Pinpoint the cell where the given text exists, returning its [x, y] midpoint coordinate. 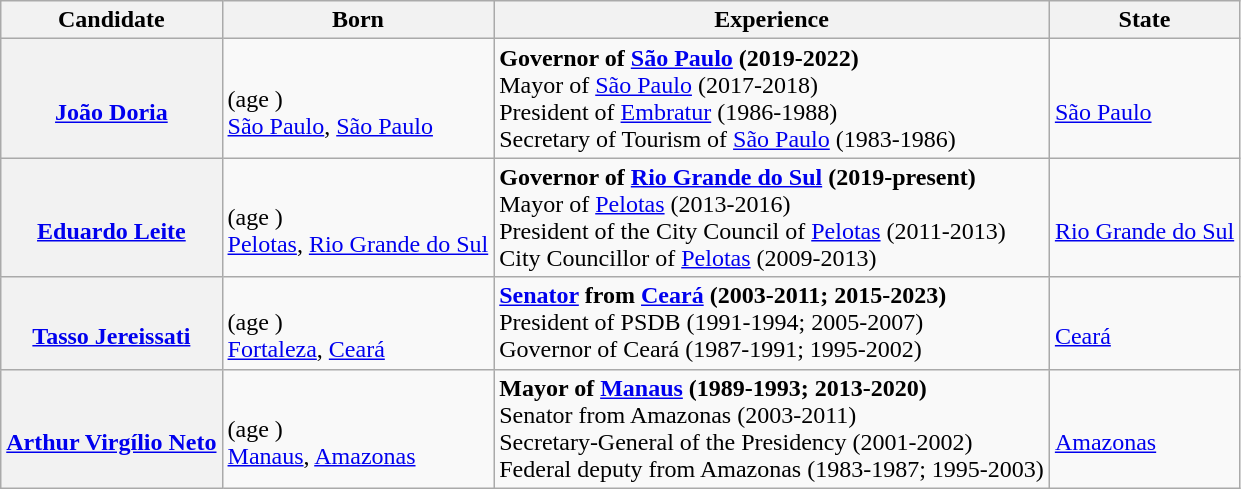
(age )São Paulo, São Paulo [358, 98]
Eduardo Leite [112, 218]
São Paulo [1144, 98]
(age )Pelotas, Rio Grande do Sul [358, 218]
Arthur Virgílio Neto [112, 428]
Governor of São Paulo (2019-2022)Mayor of São Paulo (2017-2018)President of Embratur (1986-1988)Secretary of Tourism of São Paulo (1983-1986) [772, 98]
(age )Fortaleza, Ceará [358, 323]
Senator from Ceará (2003-2011; 2015-2023)President of PSDB (1991-1994; 2005-2007)Governor of Ceará (1987-1991; 1995-2002) [772, 323]
Ceará [1144, 323]
Candidate [112, 20]
(age )Manaus, Amazonas [358, 428]
Amazonas [1144, 428]
Rio Grande do Sul [1144, 218]
João Doria [112, 98]
State [1144, 20]
Experience [772, 20]
Tasso Jereissati [112, 323]
Born [358, 20]
